Output the (X, Y) coordinate of the center of the cell containing the given text.  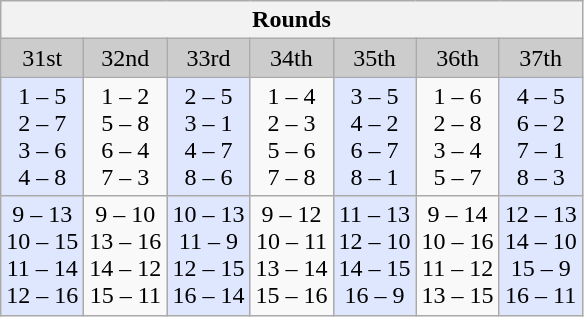
12 – 1314 – 1015 – 916 – 11 (540, 256)
31st (42, 58)
1 – 42 – 35 – 67 – 8 (292, 136)
10 – 1311 – 912 – 1516 – 14 (208, 256)
Rounds (292, 20)
35th (374, 58)
37th (540, 58)
1 – 62 – 83 – 45 – 7 (458, 136)
11 – 1312 – 1014 – 1516 – 9 (374, 256)
34th (292, 58)
32nd (126, 58)
9 – 1013 – 1614 – 1215 – 11 (126, 256)
9 – 1310 – 1511 – 1412 – 16 (42, 256)
3 – 54 – 26 – 78 – 1 (374, 136)
33rd (208, 58)
36th (458, 58)
9 – 1210 – 1113 – 1415 – 16 (292, 256)
1 – 52 – 73 – 64 – 8 (42, 136)
9 – 1410 – 1611 – 1213 – 15 (458, 256)
4 – 56 – 27 – 18 – 3 (540, 136)
2 – 53 – 14 – 78 – 6 (208, 136)
1 – 25 – 86 – 47 – 3 (126, 136)
